Output the (x, y) coordinate of the center of the cell containing the given text.  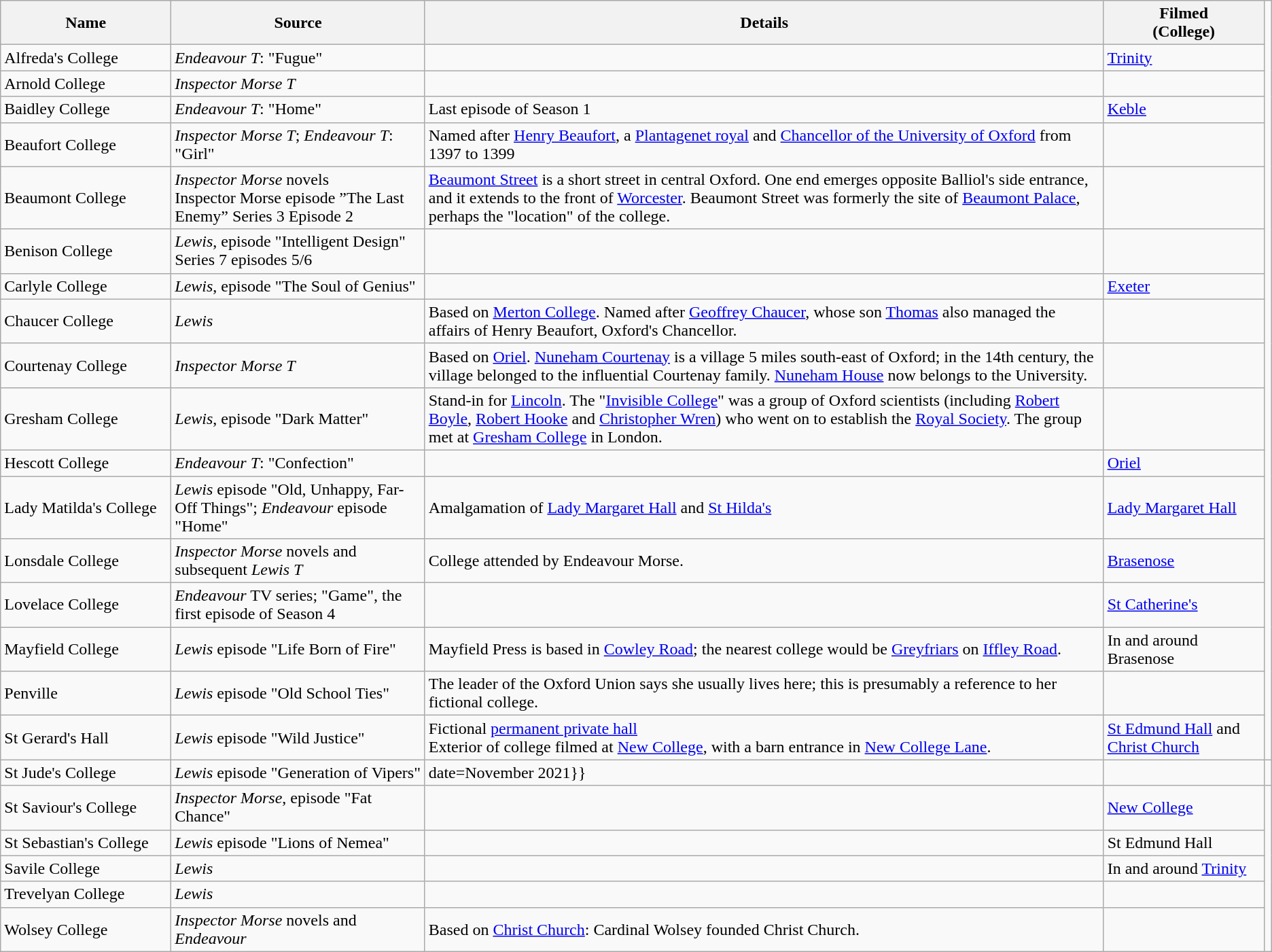
Mayfield Press is based in Cowley Road; the nearest college would be Greyfriars on Iffley Road. (764, 650)
St Sebastian's College (86, 843)
Lewis, episode "Dark Matter" (298, 419)
Filmed(College) (1184, 23)
date=November 2021}} (764, 773)
Lewis episode "Life Born of Fire" (298, 650)
Lewis episode "Wild Justice" (298, 738)
Arnold College (86, 84)
St Gerard's Hall (86, 738)
St Jude's College (86, 773)
Fictional permanent private hallExterior of college filmed at New College, with a barn entrance in New College Lane. (764, 738)
Exeter (1184, 286)
The leader of the Oxford Union says she usually lives here; this is presumably a reference to her fictional college. (764, 693)
Based on Merton College. Named after Geoffrey Chaucer, whose son Thomas also managed the affairs of Henry Beaufort, Oxford's Chancellor. (764, 321)
Lovelace College (86, 605)
Name (86, 23)
Alfreda's College (86, 58)
Last episode of Season 1 (764, 109)
Details (764, 23)
Baidley College (86, 109)
Inspector Morse, episode "Fat Chance" (298, 807)
Beaufort College (86, 144)
Keble (1184, 109)
Lady Margaret Hall (1184, 507)
In and around Brasenose (1184, 650)
Inspector Morse novelsInspector Morse episode ”The Last Enemy” Series 3 Episode 2 (298, 198)
Lewis episode "Old School Ties" (298, 693)
Benison College (86, 251)
St Saviour's College (86, 807)
Named after Henry Beaufort, a Plantagenet royal and Chancellor of the University of Oxford from 1397 to 1399 (764, 144)
Amalgamation of Lady Margaret Hall and St Hilda's (764, 507)
Wolsey College (86, 930)
Hescott College (86, 463)
Lewis episode "Old, Unhappy, Far-Off Things"; Endeavour episode "Home" (298, 507)
Based on Christ Church: Cardinal Wolsey founded Christ Church. (764, 930)
Penville (86, 693)
St Edmund Hall (1184, 843)
Inspector Morse novels and subsequent Lewis T (298, 561)
Oriel (1184, 463)
Courtenay College (86, 366)
Inspector Morse novels and Endeavour (298, 930)
Endeavour T: "Confection" (298, 463)
Endeavour T: "Fugue" (298, 58)
Inspector Morse T; Endeavour T: "Girl" (298, 144)
Endeavour TV series; "Game", the first episode of Season 4 (298, 605)
New College (1184, 807)
St Catherine's (1184, 605)
Endeavour T: "Home" (298, 109)
Mayfield College (86, 650)
Source (298, 23)
Beaumont College (86, 198)
Lewis episode "Lions of Nemea" (298, 843)
College attended by Endeavour Morse. (764, 561)
Trinity (1184, 58)
Savile College (86, 868)
Lewis, episode "The Soul of Genius" (298, 286)
Lady Matilda's College (86, 507)
Gresham College (86, 419)
Lonsdale College (86, 561)
Lewis, episode "Intelligent Design" Series 7 episodes 5/6 (298, 251)
Brasenose (1184, 561)
Lewis episode "Generation of Vipers" (298, 773)
In and around Trinity (1184, 868)
Trevelyan College (86, 894)
Chaucer College (86, 321)
St Edmund Hall and Christ Church (1184, 738)
Carlyle College (86, 286)
